Capture the cell that displays the provided text and extract its [X, Y] central coordinate. 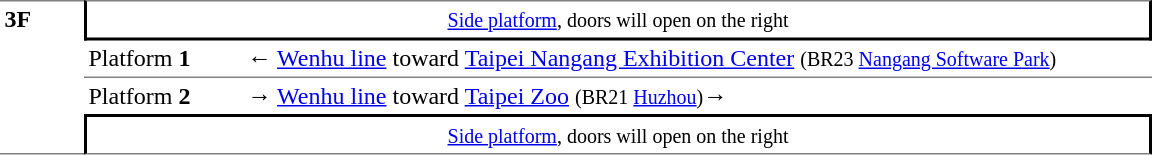
→ Wenhu line toward Taipei Zoo (BR21 Huzhou)→ [698, 96]
← Wenhu line toward Taipei Nangang Exhibition Center (BR23 Nangang Software Park) [698, 59]
3F [42, 77]
Platform 2 [164, 96]
Platform 1 [164, 59]
